Scan for the cell matching the given text and deliver its [x, y] coordinate at center. 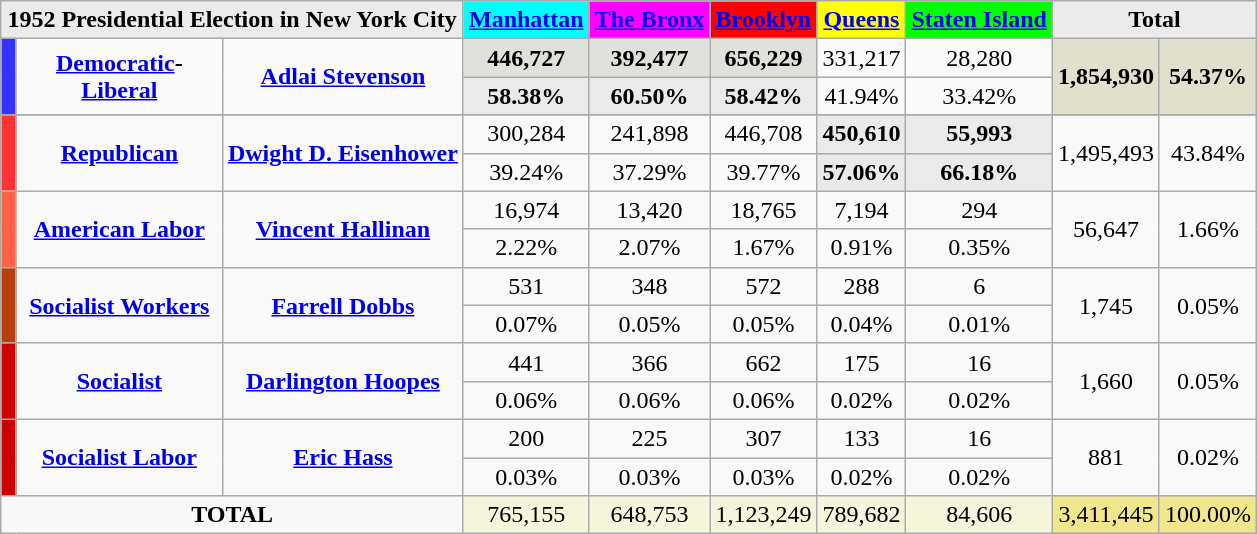
41.94% [862, 96]
1,495,493 [1106, 153]
56,647 [1106, 229]
1952 Presidential Election in New York City [232, 20]
28,280 [979, 58]
Socialist Labor [119, 457]
175 [862, 362]
84,606 [979, 515]
450,610 [862, 134]
Darlington Hoopes [342, 381]
58.38% [526, 96]
2.07% [650, 248]
648,753 [650, 515]
7,194 [862, 210]
18,765 [764, 210]
881 [1106, 457]
54.37% [1208, 77]
43.84% [1208, 153]
Democratic-Liberal [119, 77]
0.04% [862, 324]
6 [979, 286]
Republican [119, 153]
133 [862, 438]
3,411,445 [1106, 515]
1,660 [1106, 381]
366 [650, 362]
656,229 [764, 58]
58.42% [764, 96]
0.07% [526, 324]
288 [862, 286]
Vincent Hallinan [342, 229]
33.42% [979, 96]
39.24% [526, 172]
572 [764, 286]
39.77% [764, 172]
662 [764, 362]
Eric Hass [342, 457]
16,974 [526, 210]
765,155 [526, 515]
66.18% [979, 172]
Queens [862, 20]
American Labor [119, 229]
1.67% [764, 248]
531 [526, 286]
100.00% [1208, 515]
0.35% [979, 248]
294 [979, 210]
300,284 [526, 134]
331,217 [862, 58]
Brooklyn [764, 20]
348 [650, 286]
789,682 [862, 515]
241,898 [650, 134]
13,420 [650, 210]
Staten Island [979, 20]
0.91% [862, 248]
1,745 [1106, 305]
1.66% [1208, 229]
Dwight D. Eisenhower [342, 153]
2.22% [526, 248]
1,123,249 [764, 515]
Total [1154, 20]
Manhattan [526, 20]
Socialist [119, 381]
225 [650, 438]
57.06% [862, 172]
37.29% [650, 172]
200 [526, 438]
392,477 [650, 58]
Adlai Stevenson [342, 77]
The Bronx [650, 20]
446,708 [764, 134]
446,727 [526, 58]
Socialist Workers [119, 305]
Farrell Dobbs [342, 305]
0.01% [979, 324]
55,993 [979, 134]
1,854,930 [1106, 77]
307 [764, 438]
TOTAL [232, 515]
60.50% [650, 96]
441 [526, 362]
